For the text-containing cell, return its midpoint in (x, y) coordinate format. 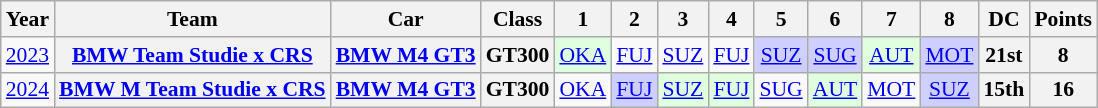
21st (1004, 55)
7 (891, 19)
Points (1063, 19)
Team (192, 19)
Class (518, 19)
BMW Team Studie x CRS (192, 55)
15th (1004, 90)
2024 (28, 90)
Year (28, 19)
6 (835, 19)
1 (582, 19)
Car (406, 19)
4 (731, 19)
3 (682, 19)
2023 (28, 55)
DC (1004, 19)
2 (634, 19)
5 (780, 19)
BMW M Team Studie x CRS (192, 90)
16 (1063, 90)
